Capture the cell that displays the provided text and extract its (X, Y) central coordinate. 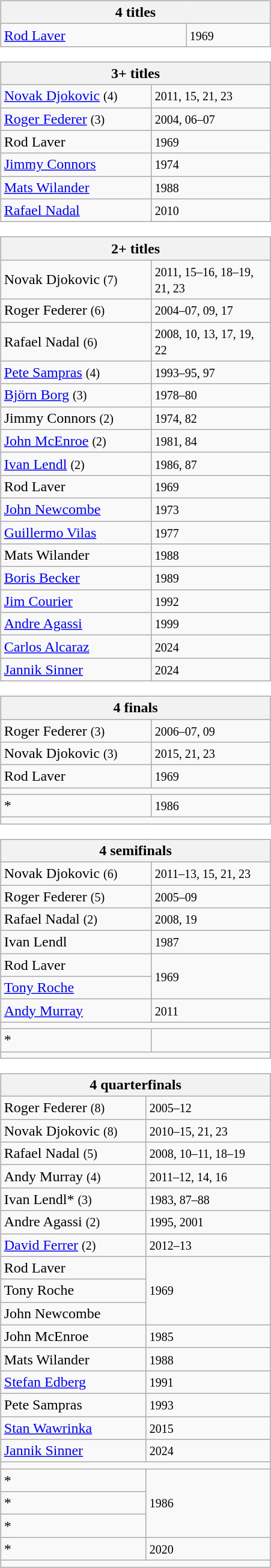
2011, 15, 21, 23 (210, 96)
1978–80 (210, 395)
Jimmy Connors (2) (76, 418)
1987 (210, 942)
2008, 10, 13, 17, 19, 22 (210, 341)
2008, 10–11, 18–19 (208, 1154)
1991 (208, 1382)
1973 (210, 509)
Andre Agassi (76, 624)
4 quarterfinals (135, 1085)
David Ferrer (2) (73, 1245)
2020 (208, 1549)
4 titles (135, 12)
1999 (210, 624)
Stefan Edberg (73, 1382)
2011–13, 15, 21, 23 (210, 873)
1989 (210, 578)
1974 (210, 165)
2011, 15–16, 18–19, 21, 23 (210, 280)
Novak Djokovic (4) (76, 96)
2006–07, 09 (210, 731)
Rafael Nadal (2) (76, 919)
Rafael Nadal (6) (76, 341)
2+ titles (135, 249)
Guillermo Vilas (76, 533)
1993 (208, 1405)
2005–09 (210, 897)
1983, 87–88 (208, 1199)
Pete Sampras (4) (76, 372)
2011–12, 14, 16 (208, 1176)
Andy Murray (76, 1011)
2015 (208, 1427)
2010 (210, 210)
2010–15, 21, 23 (208, 1131)
1992 (210, 601)
John McEnroe (2) (76, 441)
John McEnroe (73, 1336)
3+ titles (135, 73)
Björn Borg (3) (76, 395)
1977 (210, 533)
2005–12 (208, 1108)
Rafael Nadal (76, 210)
2004–07, 09, 17 (210, 310)
Andre Agassi (2) (73, 1222)
Novak Djokovic (6) (76, 873)
4 finals (135, 707)
Rafael Nadal (5) (73, 1154)
1995, 2001 (208, 1222)
Novak Djokovic (8) (73, 1131)
Stan Wawrinka (73, 1427)
2004, 06–07 (210, 119)
Carlos Alcaraz (76, 647)
2015, 21, 23 (210, 754)
Jimmy Connors (76, 165)
Pete Sampras (73, 1405)
4 semifinals (135, 850)
Ivan Lendl (76, 942)
Roger Federer (5) (76, 897)
Ivan Lendl* (3) (73, 1199)
Novak Djokovic (7) (76, 280)
1985 (208, 1336)
Boris Becker (76, 578)
1986, 87 (210, 464)
Novak Djokovic (3) (76, 754)
1974, 82 (210, 418)
Jim Courier (76, 601)
1993–95, 97 (210, 372)
2008, 19 (210, 919)
1981, 84 (210, 441)
Roger Federer (6) (76, 310)
Andy Murray (4) (73, 1176)
2012–13 (208, 1245)
2011 (210, 1011)
Ivan Lendl (2) (76, 464)
Roger Federer (8) (73, 1108)
